Find where the given text appears and provide that cell's center as [x, y] coordinate. 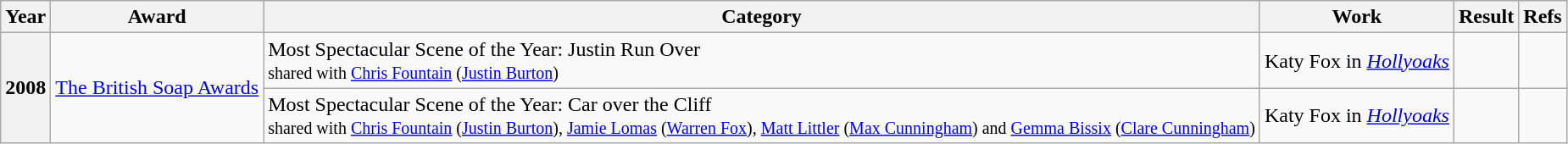
The British Soap Awards [158, 88]
Result [1486, 17]
Most Spectacular Scene of the Year: Justin Run Overshared with Chris Fountain (Justin Burton) [762, 61]
Work [1356, 17]
Award [158, 17]
2008 [25, 88]
Year [25, 17]
Refs [1543, 17]
Category [762, 17]
